Return the (x, y) coordinate for the center point of the cell that contains the specified text.  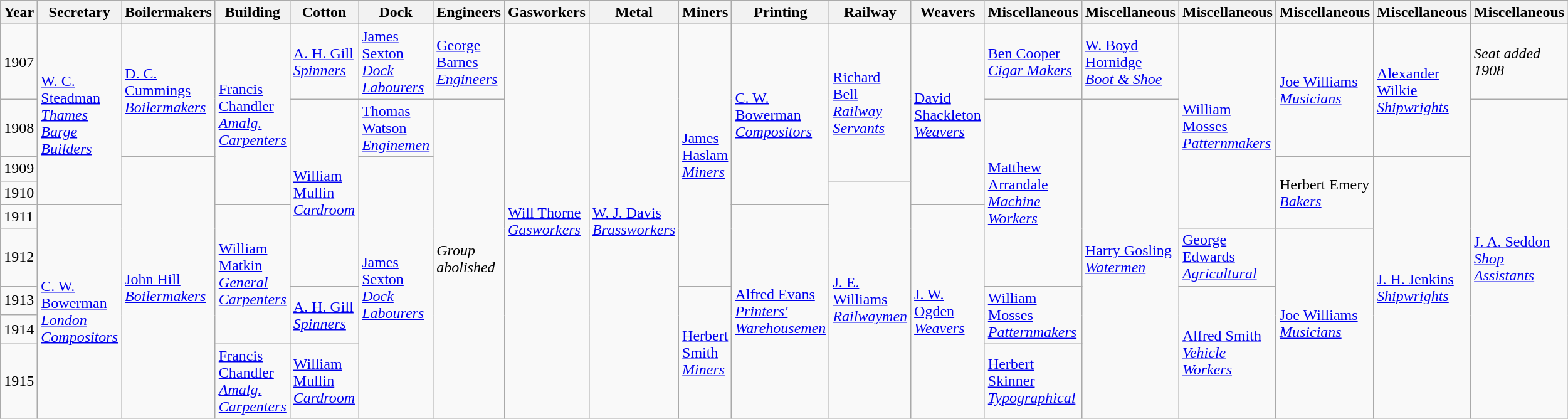
1913 (19, 300)
Weavers (948, 13)
Group abolished (469, 258)
J. A. SeddonShop Assistants (1520, 258)
J. E. WilliamsRailwaymen (870, 300)
Herbert EmeryBakers (1324, 193)
Boilermakers (169, 13)
Building (252, 13)
1909 (19, 169)
Alfred SmithVehicle Workers (1228, 353)
Metal (633, 13)
C. W. BowermanLondon Compositors (80, 311)
James HaslamMiners (705, 156)
Herbert SkinnerTypographical (1033, 381)
Printing (781, 13)
George BarnesEngineers (469, 61)
1914 (19, 329)
1915 (19, 381)
1908 (19, 128)
Alfred EvansPrinters' Warehousemen (781, 311)
Year (19, 13)
Harry GoslingWatermen (1130, 258)
W. C. SteadmanThames Barge Builders (80, 114)
Alexander WilkieShipwrights (1422, 90)
Dock (396, 13)
1907 (19, 61)
W. Boyd HornidgeBoot & Shoe (1130, 61)
J. H. JenkinsShipwrights (1422, 287)
Ben CooperCigar Makers (1033, 61)
Miners (705, 13)
1910 (19, 193)
Herbert SmithMiners (705, 353)
Cotton (324, 13)
Matthew ArrandaleMachine Workers (1033, 193)
W. J. DavisBrassworkers (633, 221)
George EdwardsAgricultural (1228, 257)
Engineers (469, 13)
Seat added 1908 (1520, 61)
J. W. OgdenWeavers (948, 311)
C. W. BowermanCompositors (781, 114)
Will ThorneGasworkers (547, 221)
Thomas WatsonEnginemen (396, 128)
1912 (19, 257)
John HillBoilermakers (169, 287)
William MatkinGeneral Carpenters (252, 274)
Railway (870, 13)
Secretary (80, 13)
D. C. CummingsBoilermakers (169, 90)
1911 (19, 216)
Gasworkers (547, 13)
Richard BellRailway Servants (870, 103)
David ShackletonWeavers (948, 114)
